Capture the cell that displays the provided text and extract its [X, Y] central coordinate. 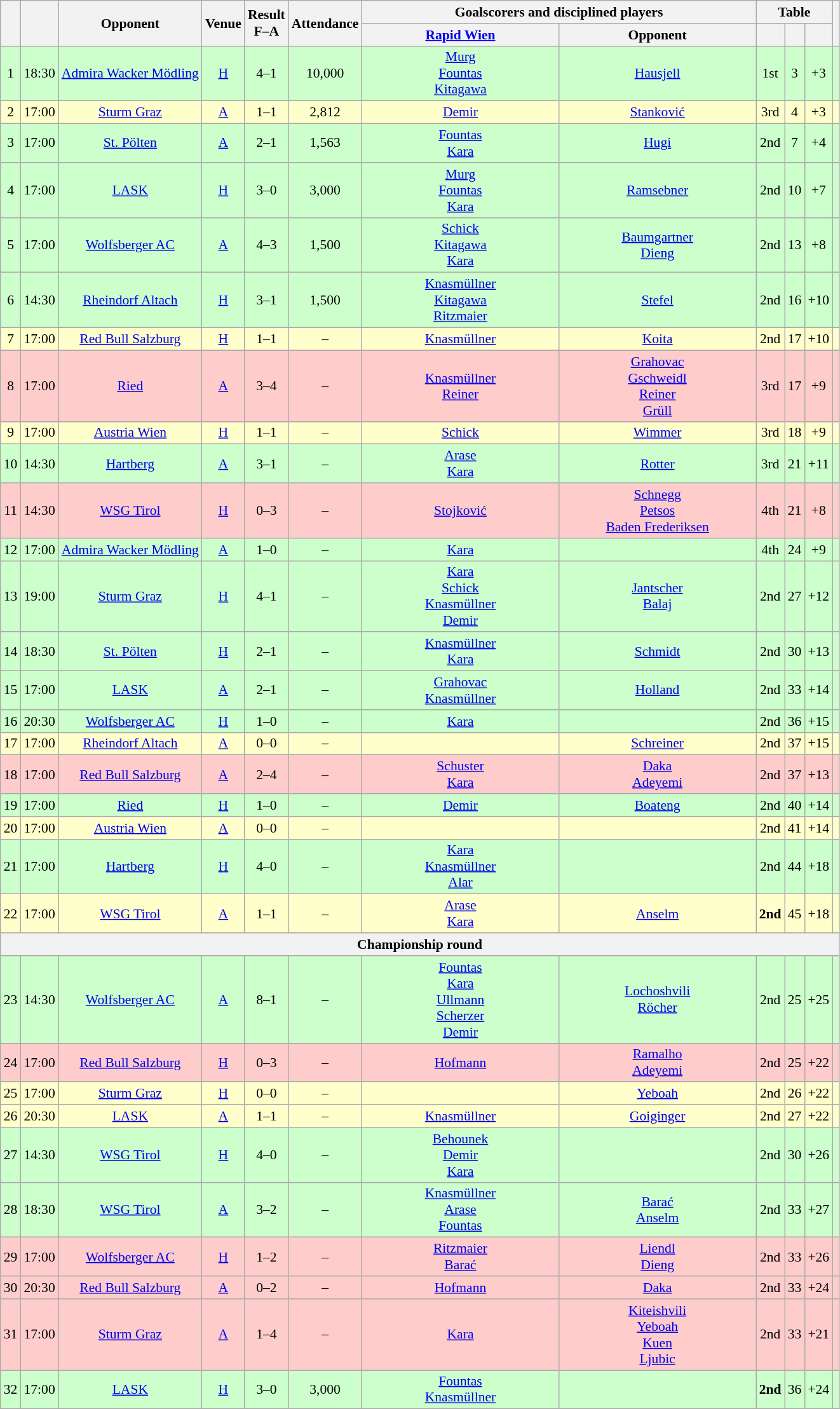
2,812 [325, 112]
+27 [818, 1210]
22 [11, 914]
1st [770, 74]
31 [11, 1335]
Ritzmaier Barać [460, 1257]
4–3 [267, 245]
Rapid Wien [460, 35]
Barać Anselm [658, 1210]
8–1 [267, 1000]
2 [11, 112]
Goiginger [658, 1116]
Stefel [658, 300]
ResultF–A [267, 23]
3–4 [267, 386]
1 [11, 74]
+21 [818, 1335]
19 [11, 805]
Venue [224, 23]
1–4 [267, 1335]
10,000 [325, 74]
29 [11, 1257]
Boateng [658, 805]
Championship round [420, 944]
41 [795, 828]
19:00 [39, 596]
Anselm [658, 914]
23 [11, 1000]
15 [11, 690]
Schmidt [658, 652]
+7 [818, 191]
44 [795, 867]
Murg Fountas Kitagawa [460, 74]
Schick [460, 433]
Goalscorers and disciplined players [559, 12]
9 [11, 433]
Murg Fountas Kara [460, 191]
11 [11, 511]
Schuster Kara [460, 774]
Jantscher Balaj [658, 596]
Schick Kitagawa Kara [460, 245]
Kara Schick Knasmüllner Demir [460, 596]
Yeboah [658, 1094]
8 [11, 386]
Wimmer [658, 433]
3–2 [267, 1210]
Stanković [658, 112]
32 [11, 1389]
2–4 [267, 774]
+11 [818, 464]
Liendl Dieng [658, 1257]
6 [11, 300]
Daka [658, 1288]
Schnegg Petsos Baden Frederiksen [658, 511]
+4 [818, 144]
Fountas Knasmüllner [460, 1389]
Koita [658, 339]
28 [11, 1210]
Hugi [658, 144]
Attendance [325, 23]
Knasmüllner Kitagawa Ritzmaier [460, 300]
Stojković [460, 511]
Daka Adeyemi [658, 774]
1,563 [325, 144]
Ramsebner [658, 191]
Holland [658, 690]
40 [795, 805]
Rotter [658, 464]
12 [11, 550]
+25 [818, 1000]
14 [11, 652]
Knasmüllner Kara [460, 652]
Grahovac Knasmüllner [460, 690]
Ramalho Adeyemi [658, 1063]
Kiteishvili Yeboah Kuen Ljubic [658, 1335]
5 [11, 245]
Hausjell [658, 74]
Table [794, 12]
Grahovac Gschweidl Reiner Grüll [658, 386]
Lochoshvili Röcher [658, 1000]
Baumgartner Dieng [658, 245]
Behounek Demir Kara [460, 1155]
+12 [818, 596]
Kara Knasmüllner Alar [460, 867]
Fountas Kara Ullmann Scherzer Demir [460, 1000]
Fountas Kara [460, 144]
20 [11, 828]
Knasmüllner Reiner [460, 386]
0–2 [267, 1288]
Knasmüllner Arase Fountas [460, 1210]
Schreiner [658, 744]
1–2 [267, 1257]
45 [795, 914]
